Search for the cell housing the specified text and yield its (x, y) center coordinate. 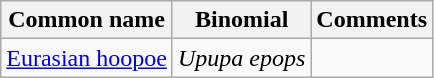
Upupa epops (241, 58)
Comments (372, 20)
Eurasian hoopoe (87, 58)
Binomial (241, 20)
Common name (87, 20)
